Search for the cell housing the specified text and yield its (x, y) center coordinate. 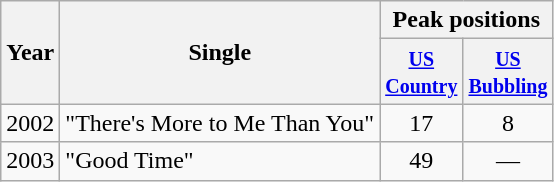
2003 (30, 161)
US Bubbling (508, 72)
17 (422, 123)
Peak positions (466, 20)
49 (422, 161)
"There's More to Me Than You" (220, 123)
US Country (422, 72)
8 (508, 123)
— (508, 161)
Single (220, 52)
"Good Time" (220, 161)
2002 (30, 123)
Year (30, 52)
